For the text-containing cell, return its midpoint in (x, y) coordinate format. 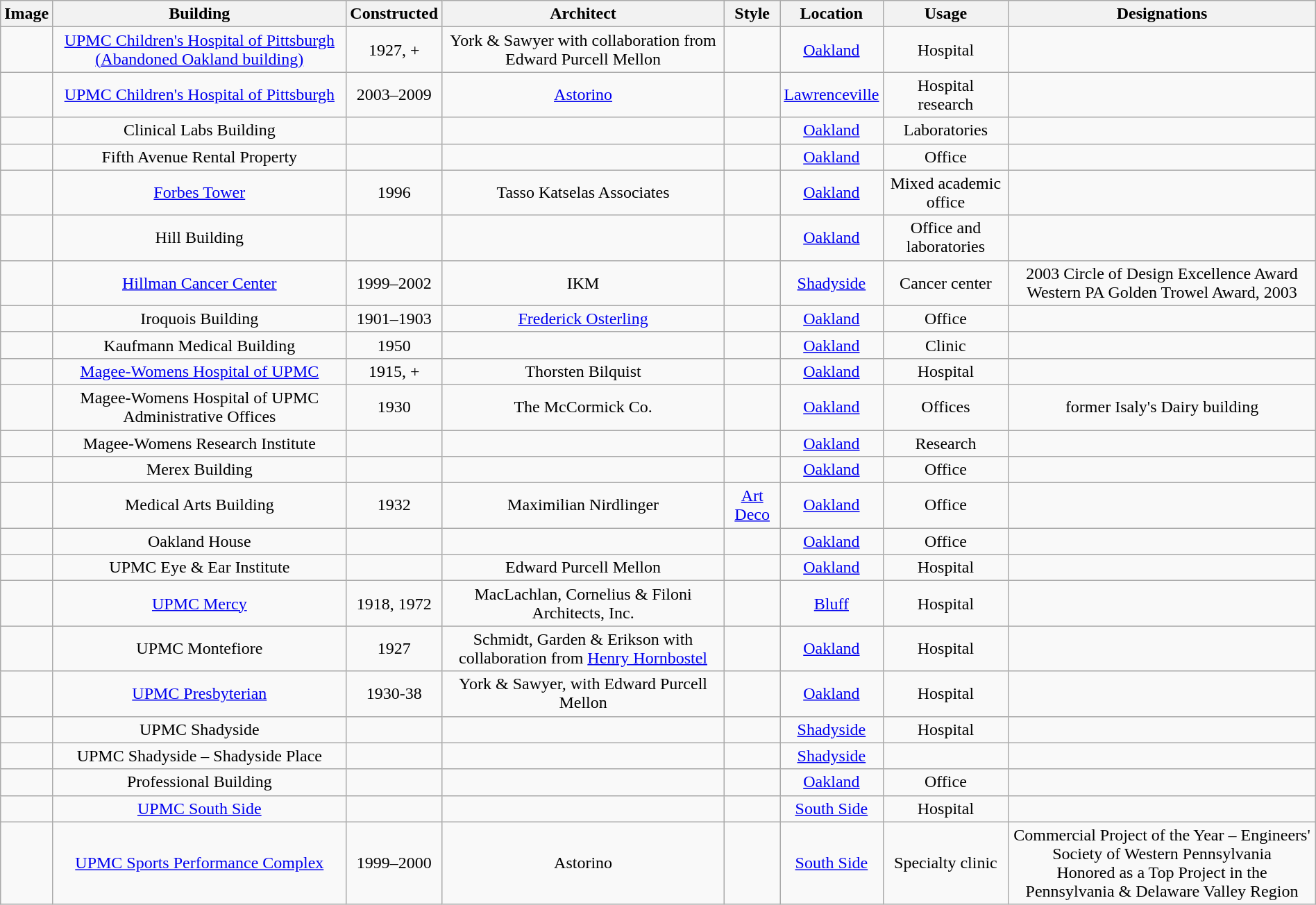
Research (945, 443)
Edward Purcell Mellon (583, 568)
Medical Arts Building (200, 505)
UPMC Children's Hospital of Pittsburgh (200, 94)
Magee-Womens Research Institute (200, 443)
1927, + (394, 50)
Merex Building (200, 470)
York & Sawyer with collaboration from Edward Purcell Mellon (583, 50)
Hill Building (200, 237)
1930-38 (394, 694)
Bluff (832, 604)
1996 (394, 193)
1930 (394, 407)
Oakland House (200, 541)
1918, 1972 (394, 604)
Schmidt, Garden & Erikson with collaboration from Henry Hornbostel (583, 648)
UPMC South Side (200, 809)
Frederick Osterling (583, 319)
UPMC Presbyterian (200, 694)
Building (200, 14)
Iroquois Building (200, 319)
Office and laboratories (945, 237)
Kaufmann Medical Building (200, 345)
1950 (394, 345)
1901–1903 (394, 319)
Offices (945, 407)
Image (26, 14)
Hillman Cancer Center (200, 283)
Laboratories (945, 130)
Specialty clinic (945, 863)
1999–2002 (394, 283)
The McCormick Co. (583, 407)
former Isaly's Dairy building (1162, 407)
York & Sawyer, with Edward Purcell Mellon (583, 694)
Constructed (394, 14)
Usage (945, 14)
UPMC Mercy (200, 604)
Fifth Avenue Rental Property (200, 157)
Magee-Womens Hospital of UPMC Administrative Offices (200, 407)
Location (832, 14)
MacLachlan, Cornelius & Filoni Architects, Inc. (583, 604)
Clinic (945, 345)
Mixed academicoffice (945, 193)
Maximilian Nirdlinger (583, 505)
Art Deco (752, 505)
Forbes Tower (200, 193)
1932 (394, 505)
Magee-Womens Hospital of UPMC (200, 371)
Clinical Labs Building (200, 130)
UPMC Children's Hospital of Pittsburgh (Abandoned Oakland building) (200, 50)
UPMC Shadyside (200, 729)
Hospitalresearch (945, 94)
2003 Circle of Design Excellence AwardWestern PA Golden Trowel Award, 2003 (1162, 283)
IKM (583, 283)
Cancer center (945, 283)
UPMC Montefiore (200, 648)
Thorsten Bilquist (583, 371)
Commercial Project of the Year – Engineers' Society of Western PennsylvaniaHonored as a Top Project in the Pennsylvania & Delaware Valley Region (1162, 863)
Architect (583, 14)
UPMC Shadyside – Shadyside Place (200, 756)
Professional Building (200, 782)
1915, + (394, 371)
Lawrenceville (832, 94)
2003–2009 (394, 94)
Designations (1162, 14)
UPMC Sports Performance Complex (200, 863)
Style (752, 14)
Tasso Katselas Associates (583, 193)
UPMC Eye & Ear Institute (200, 568)
1999–2000 (394, 863)
1927 (394, 648)
